Detect which cell encompasses the target text, then output its [x, y] center coordinate. 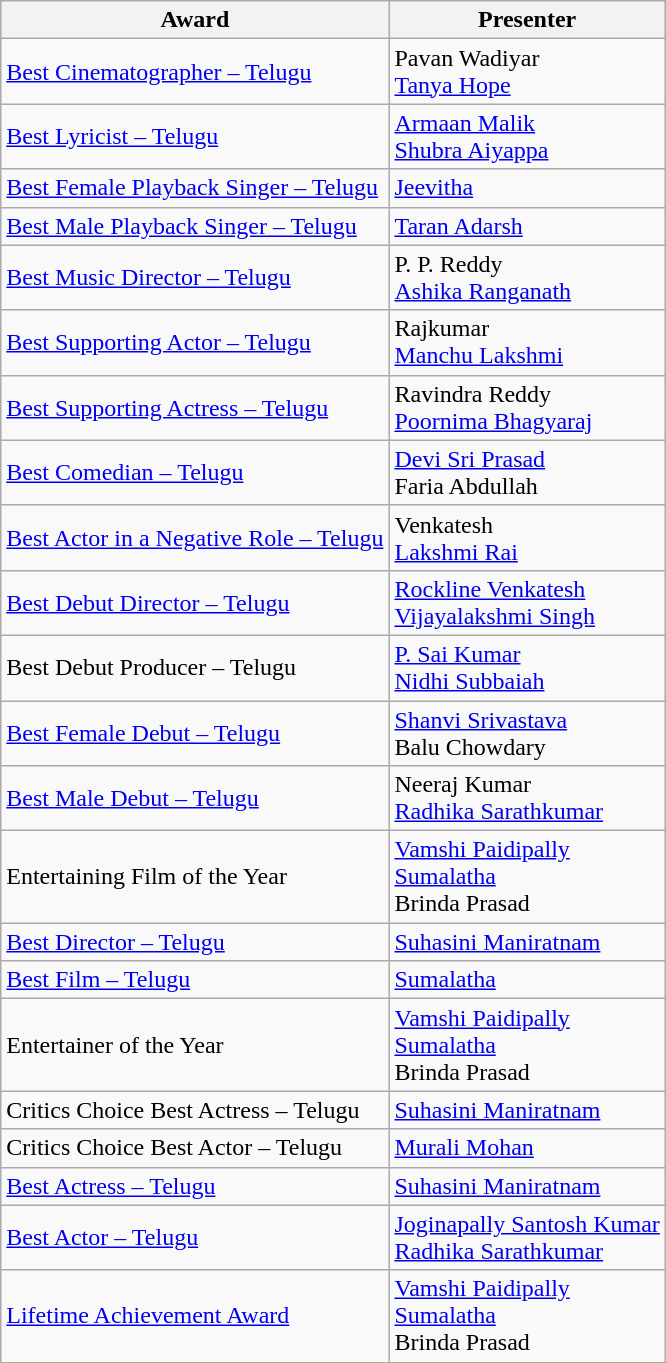
Best Female Debut – Telugu [195, 732]
Best Film – Telugu [195, 980]
Murali Mohan [527, 1148]
Best Supporting Actor – Telugu [195, 342]
Best Male Debut – Telugu [195, 798]
VenkateshLakshmi Rai [527, 538]
Best Comedian – Telugu [195, 472]
Pavan WadiyarTanya Hope [527, 72]
P. P. ReddyAshika Ranganath [527, 278]
Neeraj KumarRadhika Sarathkumar [527, 798]
Best Female Playback Singer – Telugu [195, 188]
P. Sai KumarNidhi Subbaiah [527, 668]
Best Supporting Actress – Telugu [195, 408]
Entertainer of the Year [195, 1045]
Best Actor – Telugu [195, 1238]
Ravindra ReddyPoornima Bhagyaraj [527, 408]
Taran Adarsh [527, 226]
Devi Sri PrasadFaria Abdullah [527, 472]
Best Male Playback Singer – Telugu [195, 226]
Sumalatha [527, 980]
Best Director – Telugu [195, 942]
Jeevitha [527, 188]
Best Actress – Telugu [195, 1186]
Critics Choice Best Actor – Telugu [195, 1148]
Entertaining Film of the Year [195, 877]
Presenter [527, 20]
RajkumarManchu Lakshmi [527, 342]
Best Cinematographer – Telugu [195, 72]
Rockline VenkateshVijayalakshmi Singh [527, 602]
Best Music Director – Telugu [195, 278]
Best Lyricist – Telugu [195, 136]
Best Debut Director – Telugu [195, 602]
Award [195, 20]
Best Debut Producer – Telugu [195, 668]
Critics Choice Best Actress – Telugu [195, 1110]
Lifetime Achievement Award [195, 1316]
Best Actor in a Negative Role – Telugu [195, 538]
Joginapally Santosh KumarRadhika Sarathkumar [527, 1238]
Shanvi SrivastavaBalu Chowdary [527, 732]
Armaan MalikShubra Aiyappa [527, 136]
